Identify which cell holds the provided text, then report its (X, Y) central coordinate. 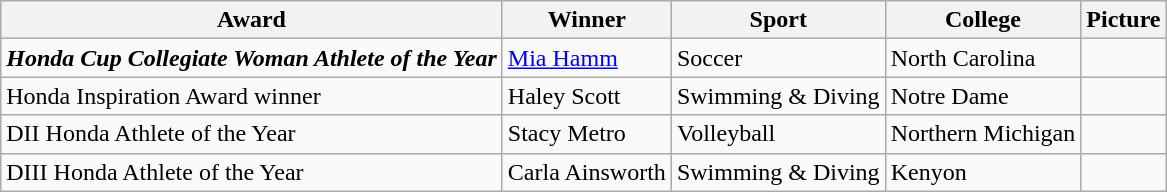
Award (252, 20)
College (983, 20)
Haley Scott (586, 96)
Soccer (778, 58)
Volleyball (778, 134)
DII Honda Athlete of the Year (252, 134)
Honda Cup Collegiate Woman Athlete of the Year (252, 58)
Picture (1124, 20)
Mia Hamm (586, 58)
Honda Inspiration Award winner (252, 96)
Winner (586, 20)
Sport (778, 20)
DIII Honda Athlete of the Year (252, 172)
Carla Ainsworth (586, 172)
North Carolina (983, 58)
Northern Michigan (983, 134)
Kenyon (983, 172)
Stacy Metro (586, 134)
Notre Dame (983, 96)
